Find where the given text appears and provide that cell's center as (x, y) coordinate. 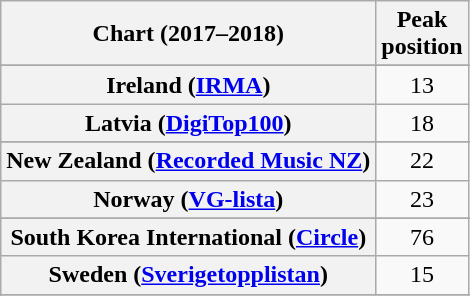
13 (422, 85)
Chart (2017–2018) (188, 34)
New Zealand (Recorded Music NZ) (188, 161)
Ireland (IRMA) (188, 85)
Peakposition (422, 34)
Norway (VG-lista) (188, 199)
18 (422, 123)
23 (422, 199)
Latvia (DigiTop100) (188, 123)
South Korea International (Circle) (188, 237)
15 (422, 275)
Sweden (Sverigetopplistan) (188, 275)
22 (422, 161)
76 (422, 237)
